Extract the (x, y) coordinate from the center of the cell holding the provided text.  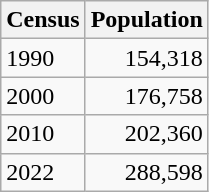
Census (43, 20)
202,360 (146, 134)
1990 (43, 58)
2010 (43, 134)
176,758 (146, 96)
154,318 (146, 58)
Population (146, 20)
288,598 (146, 172)
2022 (43, 172)
2000 (43, 96)
